Return [x, y] of the center of cell containing provided text 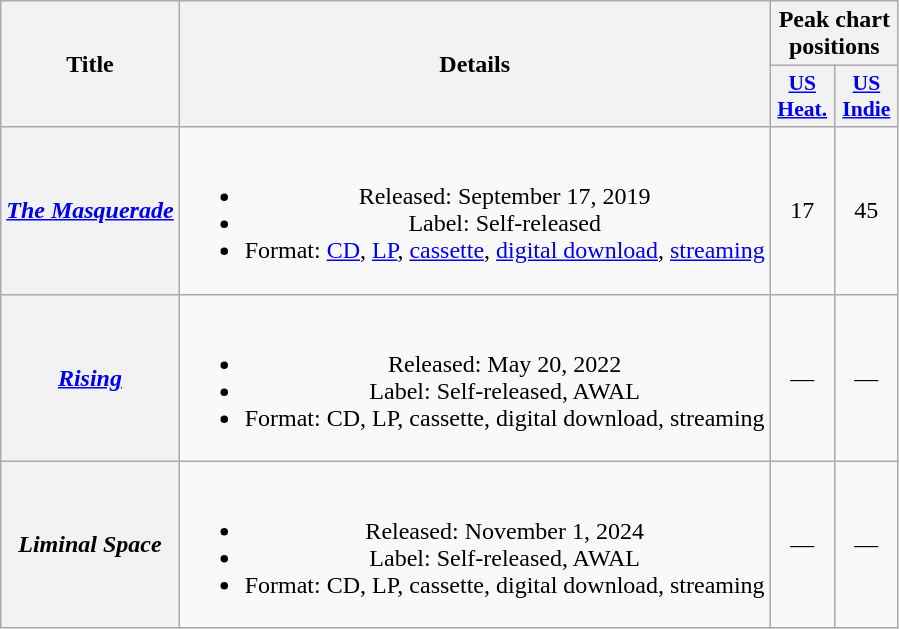
Liminal Space [90, 544]
Peak chart positions [834, 34]
45 [866, 210]
The Masquerade [90, 210]
Released: September 17, 2019Label: Self-releasedFormat: CD, LP, cassette, digital download, streaming [474, 210]
USHeat. [802, 96]
Rising [90, 378]
Details [474, 64]
Released: May 20, 2022Label: Self-released, AWALFormat: CD, LP, cassette, digital download, streaming [474, 378]
US Indie [866, 96]
17 [802, 210]
Title [90, 64]
Released: November 1, 2024Label: Self-released, AWALFormat: CD, LP, cassette, digital download, streaming [474, 544]
